Capture the cell that displays the provided text and extract its (x, y) central coordinate. 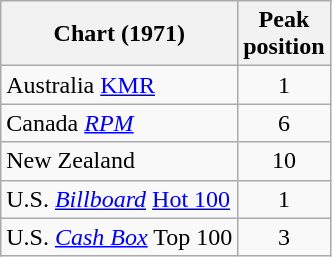
10 (284, 161)
U.S. Billboard Hot 100 (120, 199)
Peakposition (284, 34)
3 (284, 237)
New Zealand (120, 161)
Australia KMR (120, 85)
Canada RPM (120, 123)
Chart (1971) (120, 34)
6 (284, 123)
U.S. Cash Box Top 100 (120, 237)
